Detect which cell encompasses the target text, then output its [x, y] center coordinate. 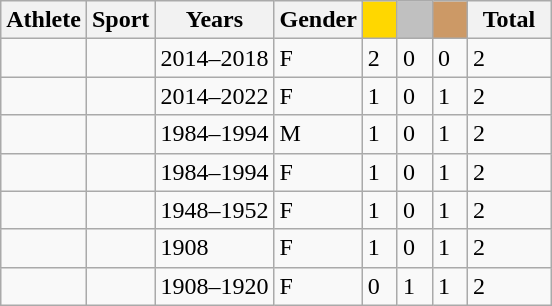
1908–1920 [214, 286]
Athlete [44, 20]
Gender [318, 20]
1948–1952 [214, 210]
2014–2022 [214, 96]
1908 [214, 248]
2014–2018 [214, 58]
M [318, 134]
Sport [120, 20]
Years [214, 20]
Total [510, 20]
